Return (X, Y) of the center of cell containing provided text 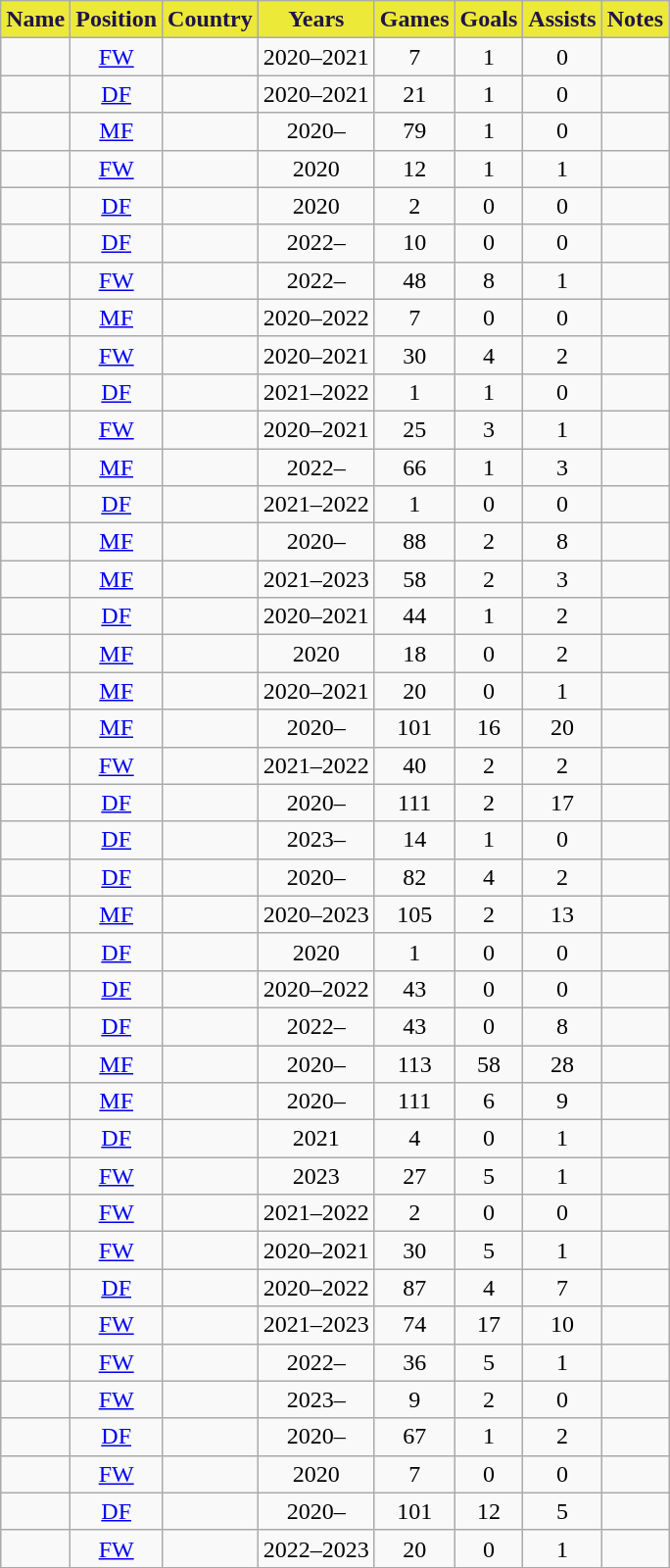
Name (35, 20)
Position (117, 20)
18 (414, 654)
74 (414, 1325)
36 (414, 1362)
Goals (489, 20)
88 (414, 542)
Notes (635, 20)
87 (414, 1288)
13 (562, 914)
44 (414, 616)
Country (211, 20)
25 (414, 429)
28 (562, 1063)
82 (414, 877)
67 (414, 1437)
Games (414, 20)
48 (414, 280)
105 (414, 914)
113 (414, 1063)
27 (414, 1176)
2020–2023 (315, 914)
2021 (315, 1139)
21 (414, 94)
14 (414, 840)
16 (489, 728)
2023 (315, 1176)
40 (414, 765)
66 (414, 467)
Years (315, 20)
Assists (562, 20)
79 (414, 131)
6 (489, 1102)
2022–2023 (315, 1548)
